Determine the (X, Y) coordinate at the center of the cell enclosing the given text.  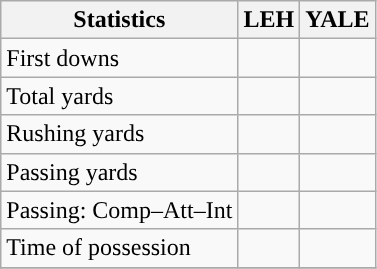
Statistics (120, 20)
Total yards (120, 96)
Rushing yards (120, 134)
YALE (338, 20)
LEH (269, 20)
Time of possession (120, 248)
First downs (120, 58)
Passing: Comp–Att–Int (120, 210)
Passing yards (120, 172)
